Detect which cell encompasses the target text, then output its (X, Y) center coordinate. 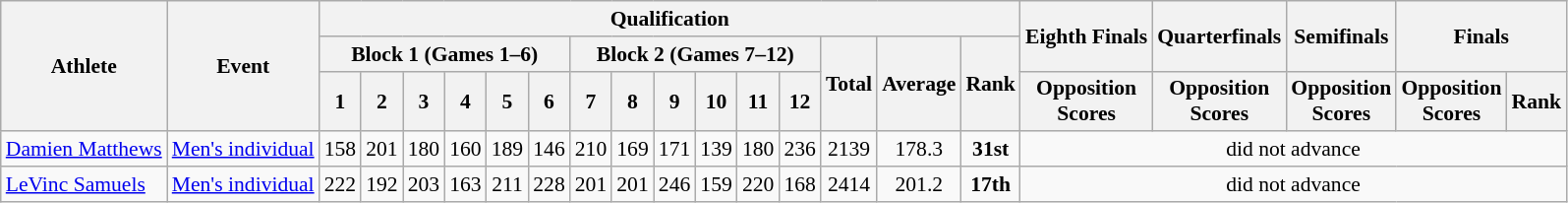
228 (549, 184)
222 (340, 184)
169 (633, 150)
1 (340, 101)
168 (800, 184)
210 (592, 150)
203 (425, 184)
2 (381, 101)
5 (507, 101)
31st (991, 150)
159 (716, 184)
Eighth Finals (1086, 35)
Finals (1481, 35)
Quarterfinals (1219, 35)
10 (716, 101)
211 (507, 184)
2139 (849, 150)
192 (381, 184)
7 (592, 101)
Event (244, 66)
Block 1 (Games 1–6) (444, 54)
LeVinc Samuels (85, 184)
236 (800, 150)
189 (507, 150)
17th (991, 184)
201.2 (918, 184)
3 (425, 101)
160 (466, 150)
146 (549, 150)
Block 2 (Games 7–12) (696, 54)
4 (466, 101)
139 (716, 150)
Damien Matthews (85, 150)
9 (674, 101)
6 (549, 101)
Average (918, 85)
246 (674, 184)
Qualification (670, 19)
Athlete (85, 66)
220 (759, 184)
Total (849, 85)
Semifinals (1341, 35)
158 (340, 150)
163 (466, 184)
12 (800, 101)
2414 (849, 184)
8 (633, 101)
171 (674, 150)
11 (759, 101)
178.3 (918, 150)
